Extract the [x, y] coordinate from the center of the cell holding the provided text.  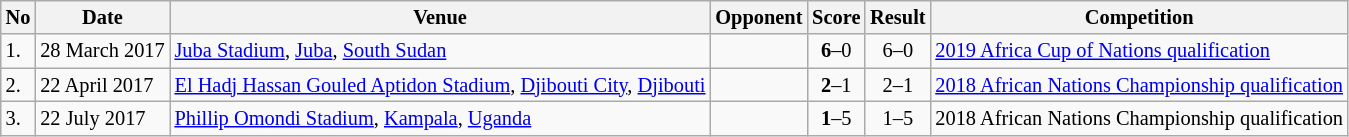
Date [102, 17]
28 March 2017 [102, 51]
Phillip Omondi Stadium, Kampala, Uganda [440, 118]
Competition [1138, 17]
Result [898, 17]
22 July 2017 [102, 118]
Juba Stadium, Juba, South Sudan [440, 51]
1. [18, 51]
2. [18, 85]
2019 Africa Cup of Nations qualification [1138, 51]
22 April 2017 [102, 85]
Score [836, 17]
Venue [440, 17]
No [18, 17]
3. [18, 118]
Opponent [758, 17]
El Hadj Hassan Gouled Aptidon Stadium, Djibouti City, Djibouti [440, 85]
